Output the [X, Y] coordinate of the center of the cell containing the given text.  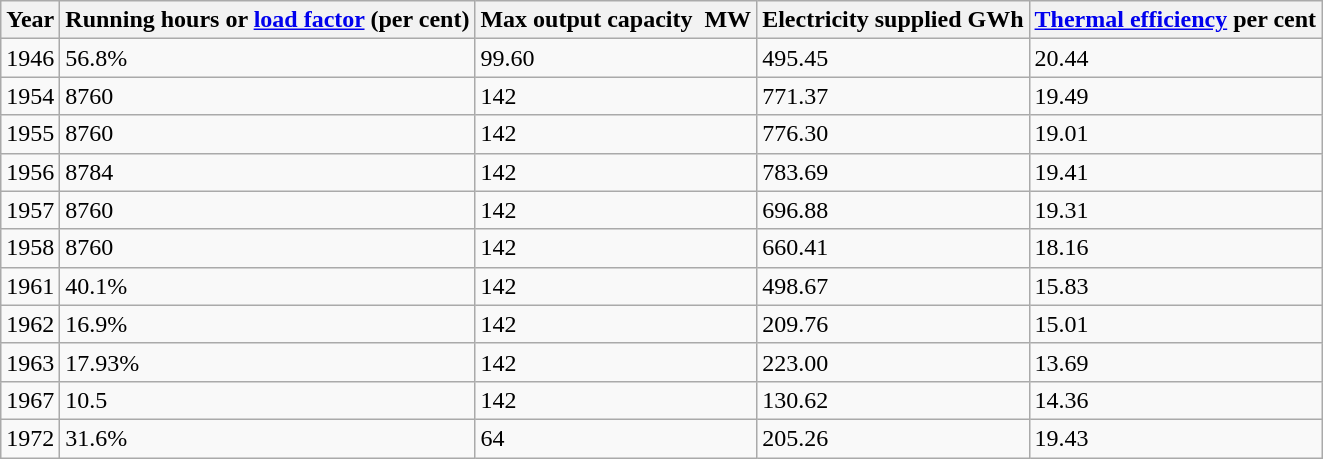
1955 [30, 134]
99.60 [616, 58]
783.69 [893, 172]
1962 [30, 324]
15.01 [1176, 324]
19.43 [1176, 438]
19.41 [1176, 172]
19.31 [1176, 210]
209.76 [893, 324]
1961 [30, 286]
13.69 [1176, 362]
31.6% [268, 438]
1956 [30, 172]
130.62 [893, 400]
40.1% [268, 286]
20.44 [1176, 58]
64 [616, 438]
10.5 [268, 400]
14.36 [1176, 400]
19.01 [1176, 134]
8784 [268, 172]
205.26 [893, 438]
498.67 [893, 286]
223.00 [893, 362]
776.30 [893, 134]
19.49 [1176, 96]
1963 [30, 362]
771.37 [893, 96]
1972 [30, 438]
1957 [30, 210]
17.93% [268, 362]
Year [30, 20]
Electricity supplied GWh [893, 20]
495.45 [893, 58]
18.16 [1176, 248]
Thermal efficiency per cent [1176, 20]
1958 [30, 248]
660.41 [893, 248]
15.83 [1176, 286]
Max output capacity MW [616, 20]
1967 [30, 400]
16.9% [268, 324]
1954 [30, 96]
Running hours or load factor (per cent) [268, 20]
1946 [30, 58]
56.8% [268, 58]
696.88 [893, 210]
